Search for the cell housing the specified text and yield its (X, Y) center coordinate. 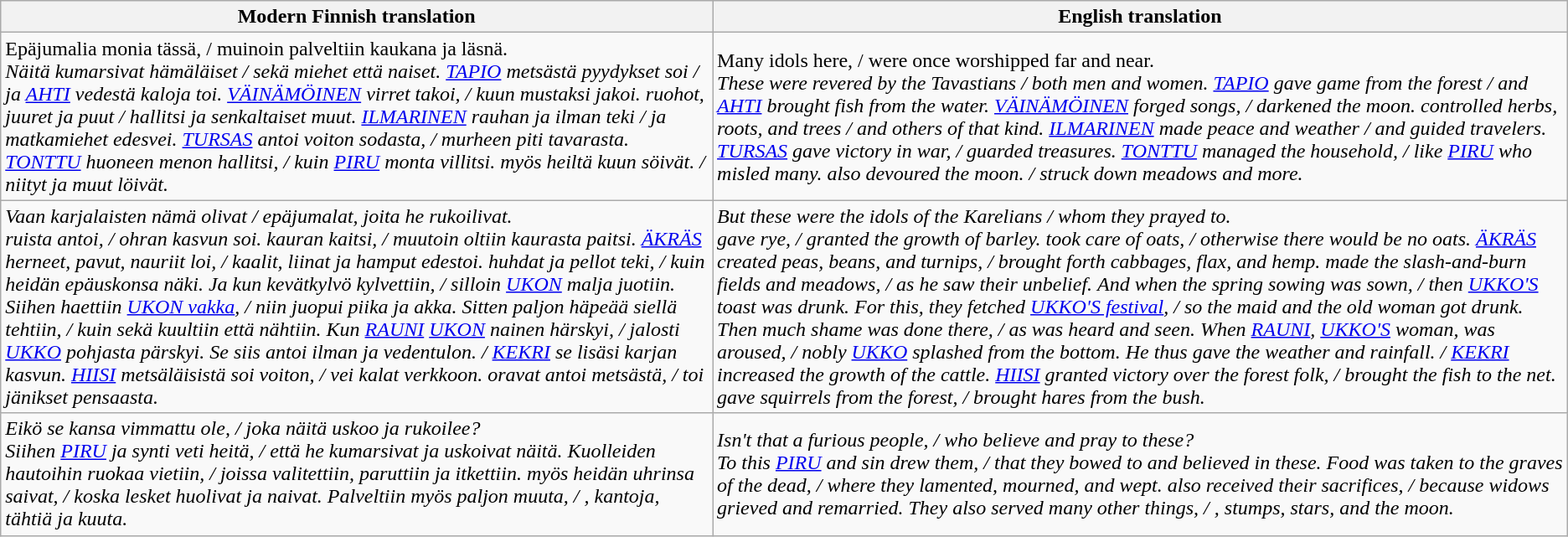
English translation (1141, 17)
Modern Finnish translation (357, 17)
